Identify which cell holds the provided text, then report its [x, y] central coordinate. 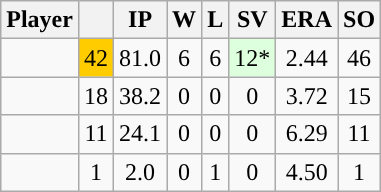
6.29 [307, 134]
2.0 [140, 172]
2.44 [307, 58]
4.50 [307, 172]
12* [252, 58]
IP [140, 20]
3.72 [307, 96]
Player [40, 20]
ERA [307, 20]
SV [252, 20]
24.1 [140, 134]
L [216, 20]
W [184, 20]
18 [96, 96]
15 [360, 96]
46 [360, 58]
81.0 [140, 58]
38.2 [140, 96]
42 [96, 58]
SO [360, 20]
